Search for the cell housing the specified text and yield its (x, y) center coordinate. 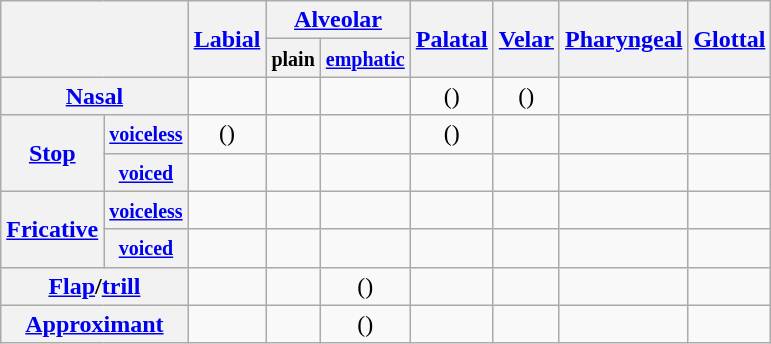
Labial (227, 39)
Velar (526, 39)
plain (293, 58)
Fricative (52, 229)
emphatic (365, 58)
Pharyngeal (623, 39)
Alveolar (338, 20)
Flap/trill (94, 286)
Glottal (730, 39)
Stop (52, 153)
Nasal (94, 96)
Palatal (452, 39)
Approximant (94, 324)
